Return (X, Y) of the center of cell containing provided text 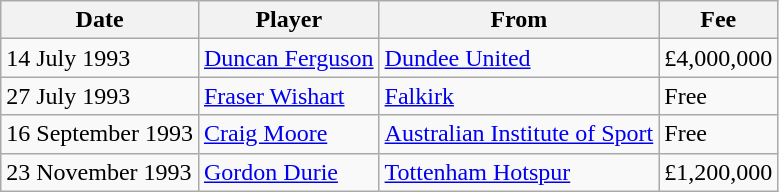
Tottenham Hotspur (519, 172)
Dundee United (519, 58)
Player (288, 20)
14 July 1993 (100, 58)
23 November 1993 (100, 172)
Craig Moore (288, 134)
£1,200,000 (718, 172)
Fraser Wishart (288, 96)
27 July 1993 (100, 96)
Duncan Ferguson (288, 58)
£4,000,000 (718, 58)
Falkirk (519, 96)
Gordon Durie (288, 172)
Fee (718, 20)
16 September 1993 (100, 134)
Date (100, 20)
From (519, 20)
Australian Institute of Sport (519, 134)
